Locate the cell with the specified text and output its [X, Y] center coordinate. 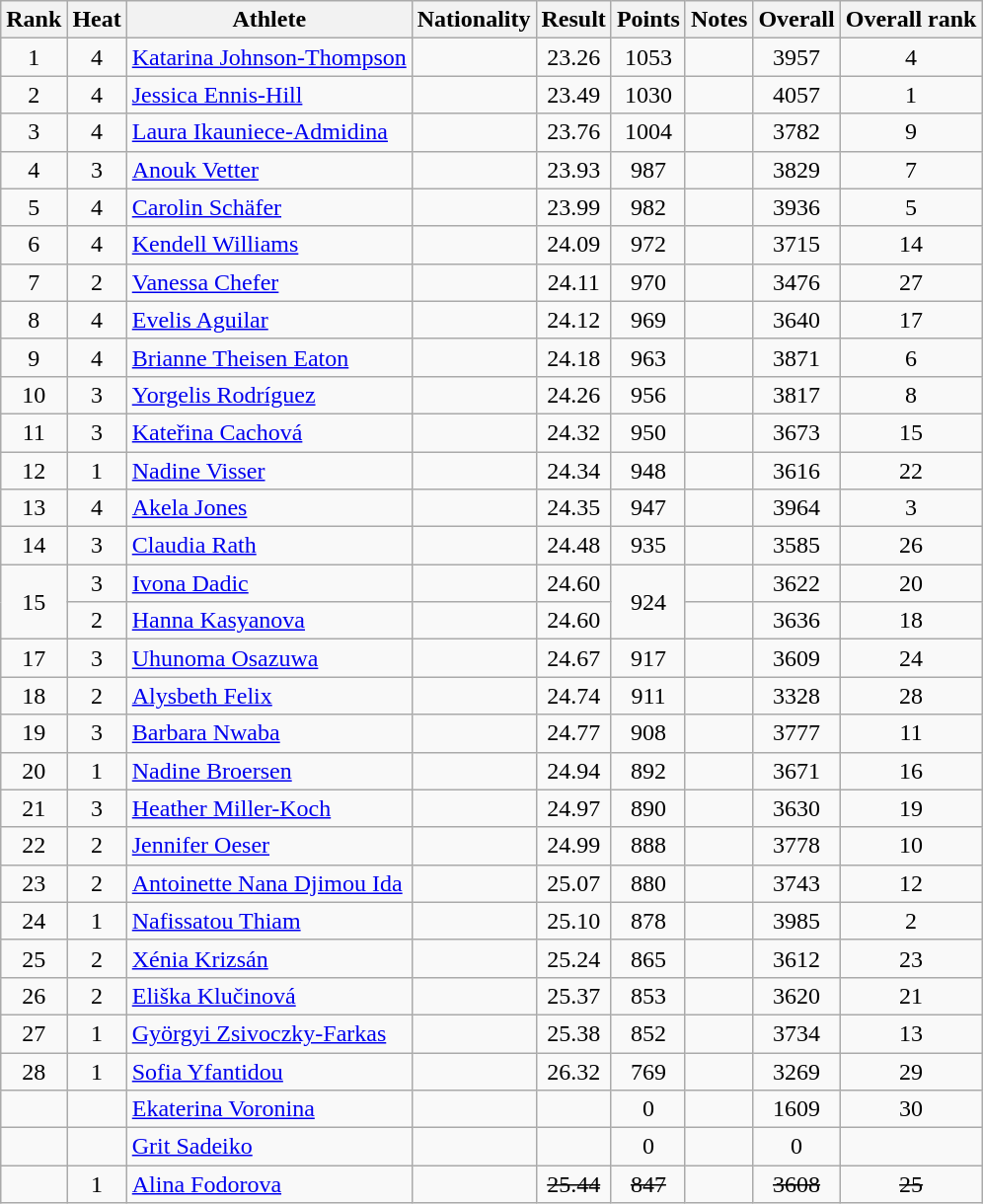
890 [647, 808]
917 [647, 658]
Brianne Theisen Eaton [268, 357]
Györgyi Zsivoczky-Farkas [268, 1033]
880 [647, 883]
3985 [796, 921]
24.35 [573, 508]
23.99 [573, 207]
Katarina Johnson-Thompson [268, 57]
Sofia Yfantidou [268, 1071]
Nadine Visser [268, 471]
924 [647, 602]
3640 [796, 320]
3612 [796, 958]
Xénia Krizsán [268, 958]
3630 [796, 808]
950 [647, 432]
26.32 [573, 1071]
Overall [796, 20]
3620 [796, 996]
847 [647, 1184]
24.11 [573, 282]
888 [647, 846]
3964 [796, 508]
1609 [796, 1109]
Nafissatou Thiam [268, 921]
Heat [97, 20]
3936 [796, 207]
Alina Fodorova [268, 1184]
23.76 [573, 132]
23.93 [573, 170]
Eliška Klučinová [268, 996]
948 [647, 471]
935 [647, 546]
3817 [796, 395]
Points [647, 20]
23.49 [573, 95]
24.97 [573, 808]
Ivona Dadic [268, 583]
Carolin Schäfer [268, 207]
Overall rank [911, 20]
769 [647, 1071]
3778 [796, 846]
Jennifer Oeser [268, 846]
24.99 [573, 846]
908 [647, 733]
Akela Jones [268, 508]
Evelis Aguilar [268, 320]
Heather Miller-Koch [268, 808]
865 [647, 958]
24.34 [573, 471]
Barbara Nwaba [268, 733]
24.12 [573, 320]
3616 [796, 471]
Alysbeth Felix [268, 696]
16 [911, 771]
24.32 [573, 432]
3743 [796, 883]
Result [573, 20]
987 [647, 170]
3734 [796, 1033]
24.18 [573, 357]
24.09 [573, 245]
3671 [796, 771]
970 [647, 282]
1030 [647, 95]
852 [647, 1033]
Antoinette Nana Djimou Ida [268, 883]
3782 [796, 132]
969 [647, 320]
30 [911, 1109]
853 [647, 996]
24.74 [573, 696]
25.44 [573, 1184]
25.24 [573, 958]
3829 [796, 170]
3715 [796, 245]
Anouk Vetter [268, 170]
29 [911, 1071]
3328 [796, 696]
892 [647, 771]
Vanessa Chefer [268, 282]
3871 [796, 357]
Notes [718, 20]
3622 [796, 583]
956 [647, 395]
24.67 [573, 658]
25.38 [573, 1033]
Grit Sadeiko [268, 1147]
Athlete [268, 20]
911 [647, 696]
1053 [647, 57]
982 [647, 207]
3777 [796, 733]
3476 [796, 282]
878 [647, 921]
Uhunoma Osazuwa [268, 658]
3636 [796, 621]
3269 [796, 1071]
24.26 [573, 395]
Hanna Kasyanova [268, 621]
3957 [796, 57]
25.37 [573, 996]
3673 [796, 432]
972 [647, 245]
Claudia Rath [268, 546]
25.10 [573, 921]
23.26 [573, 57]
25.07 [573, 883]
Yorgelis Rodríguez [268, 395]
Ekaterina Voronina [268, 1109]
Nationality [474, 20]
3609 [796, 658]
24.48 [573, 546]
24.94 [573, 771]
Rank [34, 20]
Jessica Ennis-Hill [268, 95]
1004 [647, 132]
Kateřina Cachová [268, 432]
963 [647, 357]
Nadine Broersen [268, 771]
Laura Ikauniece-Admidina [268, 132]
24.77 [573, 733]
3585 [796, 546]
3608 [796, 1184]
947 [647, 508]
4057 [796, 95]
Kendell Williams [268, 245]
